Scan for the cell matching the given text and deliver its [X, Y] coordinate at center. 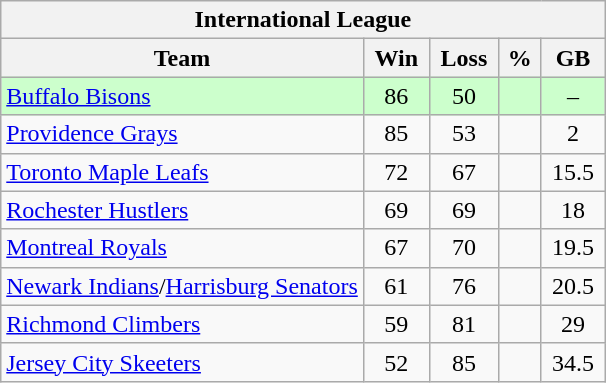
81 [464, 324]
Loss [464, 58]
Team [182, 58]
59 [396, 324]
% [520, 58]
72 [396, 172]
Newark Indians/Harrisburg Senators [182, 286]
86 [396, 96]
Toronto Maple Leafs [182, 172]
18 [573, 210]
19.5 [573, 248]
Richmond Climbers [182, 324]
– [573, 96]
34.5 [573, 362]
20.5 [573, 286]
Montreal Royals [182, 248]
Win [396, 58]
GB [573, 58]
2 [573, 134]
29 [573, 324]
Jersey City Skeeters [182, 362]
53 [464, 134]
76 [464, 286]
Buffalo Bisons [182, 96]
70 [464, 248]
50 [464, 96]
61 [396, 286]
International League [303, 20]
15.5 [573, 172]
52 [396, 362]
Rochester Hustlers [182, 210]
Providence Grays [182, 134]
